Pinpoint the cell where the given text exists, returning its (x, y) midpoint coordinate. 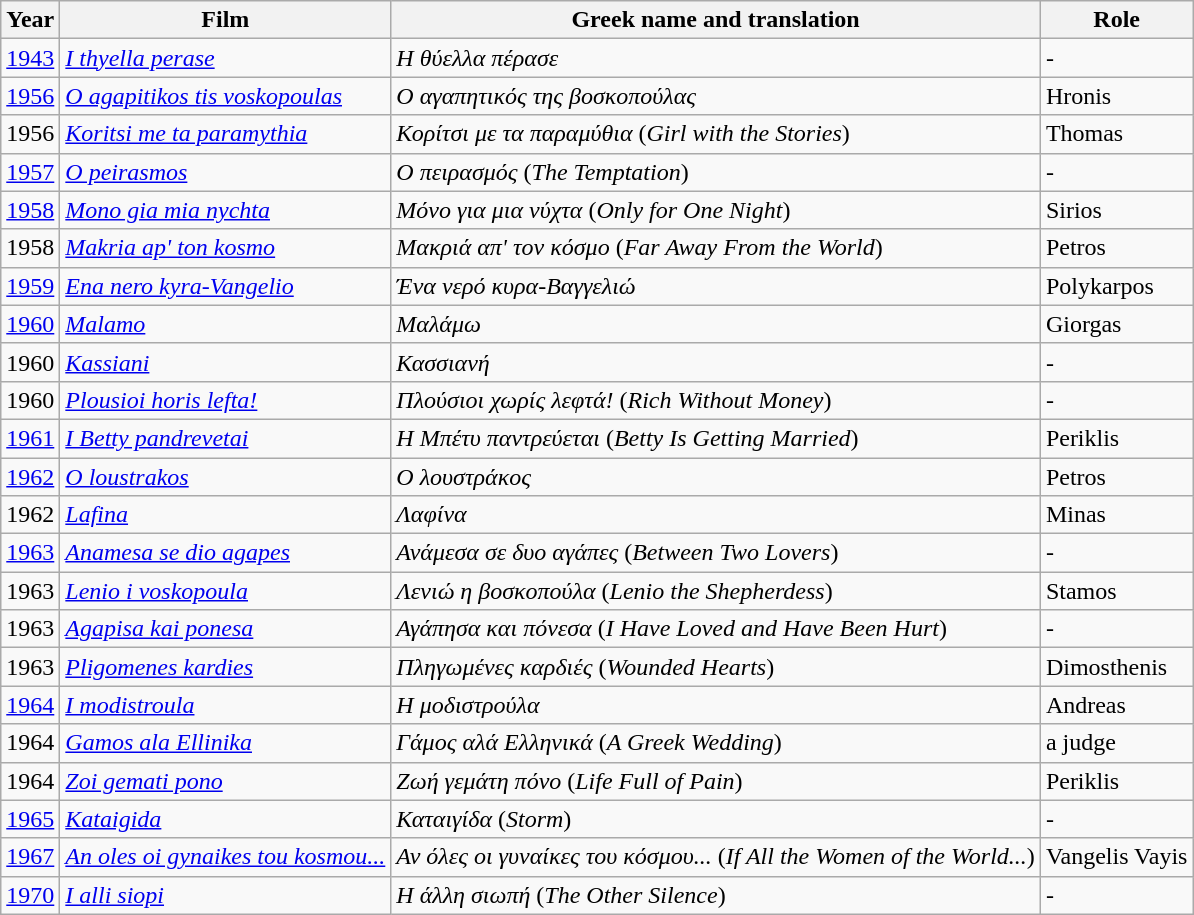
Minas (1116, 515)
Plousioi horis lefta! (226, 400)
Ο λουστράκος (716, 477)
Pligomenes kardies (226, 667)
1970 (30, 895)
Andreas (1116, 705)
Mono gia mia nychta (226, 210)
Vangelis Vayis (1116, 857)
Giorgas (1116, 324)
An oles oi gynaikes tou kosmou... (226, 857)
Polykarpos (1116, 286)
O agapitikos tis voskopoulas (226, 96)
1943 (30, 58)
1959 (30, 286)
I Betty pandrevetai (226, 438)
Thomas (1116, 134)
Μακριά απ' τον κόσμο (Far Away From the World) (716, 248)
Ο πειρασμός (The Temptation) (716, 172)
Λαφίνα (716, 515)
1957 (30, 172)
Anamesa se dio agapes (226, 553)
Kataigida (226, 819)
Μόνο για μια νύχτα (Only for One Night) (716, 210)
Lafina (226, 515)
Καταιγίδα (Storm) (716, 819)
I modistroula (226, 705)
Η άλλη σιωπή (The Other Silence) (716, 895)
Κορίτσι με τα παραμύθια (Girl with the Stories) (716, 134)
Greek name and translation (716, 20)
Lenio i voskopoula (226, 591)
Ζωή γεμάτη πόνο (Life Full of Pain) (716, 781)
1965 (30, 819)
Role (1116, 20)
Ένα νερό κυρα-Βαγγελιώ (716, 286)
1961 (30, 438)
Πλούσιοι χωρίς λεφτά! (Rich Without Money) (716, 400)
Πληγωμένες καρδιές (Wounded Hearts) (716, 667)
Malamo (226, 324)
Sirios (1116, 210)
Μαλάμω (716, 324)
Γάμος αλά Ελληνικά (A Greek Wedding) (716, 743)
Agapisa kai ponesa (226, 629)
Kassiani (226, 362)
Η μοδιστρούλα (716, 705)
Koritsi me ta paramythia (226, 134)
O peirasmos (226, 172)
Zoi gemati pono (226, 781)
Stamos (1116, 591)
Η Μπέτυ παντρεύεται (Betty Is Getting Married) (716, 438)
Dimosthenis (1116, 667)
Year (30, 20)
I thyella perase (226, 58)
Hronis (1116, 96)
Αν όλες οι γυναίκες του κόσμου... (If All the Women of the World...) (716, 857)
Λενιώ η βοσκοπούλα (Lenio the Shepherdess) (716, 591)
Ena nero kyra-Vangelio (226, 286)
Ο αγαπητικός της βοσκοπούλας (716, 96)
O loustrakos (226, 477)
Η θύελλα πέρασε (716, 58)
Κασσιανή (716, 362)
Makria ap' ton kosmo (226, 248)
Αγάπησα και πόνεσα (I Have Loved and Have Been Hurt) (716, 629)
Gamos ala Ellinika (226, 743)
a judge (1116, 743)
1967 (30, 857)
I alli siopi (226, 895)
Film (226, 20)
Ανάμεσα σε δυο αγάπες (Between Two Lovers) (716, 553)
